Provide the [x, y] coordinate of the cell's center where the given text is located.  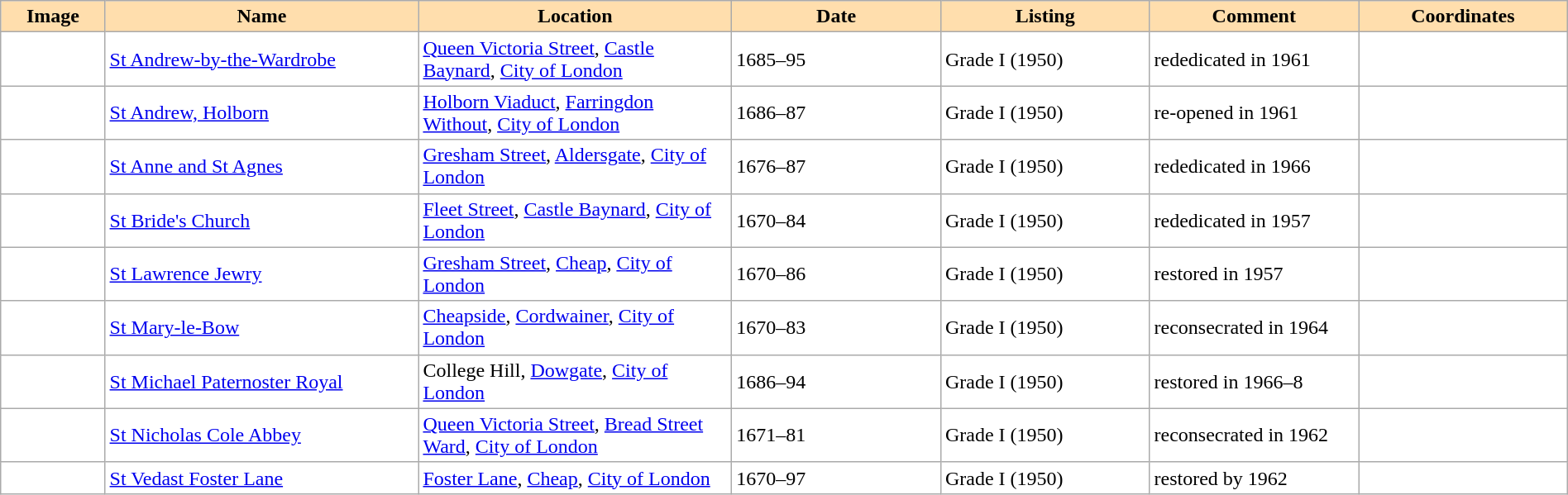
1686–94 [837, 382]
St Vedast Foster Lane [261, 478]
rededicated in 1966 [1254, 167]
reconsecrated in 1962 [1254, 435]
Holborn Viaduct, Farringdon Without, City of London [576, 112]
St Nicholas Cole Abbey [261, 435]
Fleet Street, Castle Baynard, City of London [576, 220]
re-opened in 1961 [1254, 112]
St Andrew, Holborn [261, 112]
St Anne and St Agnes [261, 167]
St Mary-le-Bow [261, 327]
1685–95 [837, 59]
Image [53, 17]
Date [837, 17]
restored by 1962 [1254, 478]
restored in 1957 [1254, 274]
Location [576, 17]
1671–81 [837, 435]
1670–97 [837, 478]
1676–87 [837, 167]
College Hill, Dowgate, City of London [576, 382]
Comment [1254, 17]
1670–86 [837, 274]
1670–84 [837, 220]
Queen Victoria Street, Castle Baynard, City of London [576, 59]
restored in 1966–8 [1254, 382]
rededicated in 1961 [1254, 59]
1670–83 [837, 327]
Name [261, 17]
Queen Victoria Street, Bread Street Ward, City of London [576, 435]
St Bride's Church [261, 220]
Gresham Street, Cheap, City of London [576, 274]
Cheapside, Cordwainer, City of London [576, 327]
St Andrew-by-the-Wardrobe [261, 59]
1686–87 [837, 112]
Coordinates [1464, 17]
St Michael Paternoster Royal [261, 382]
Listing [1045, 17]
St Lawrence Jewry [261, 274]
rededicated in 1957 [1254, 220]
Foster Lane, Cheap, City of London [576, 478]
reconsecrated in 1964 [1254, 327]
Gresham Street, Aldersgate, City of London [576, 167]
